Return (X, Y) of the center of cell containing provided text 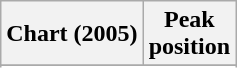
Chart (2005) (72, 34)
Peakposition (189, 34)
